Capture the cell that displays the provided text and extract its [x, y] central coordinate. 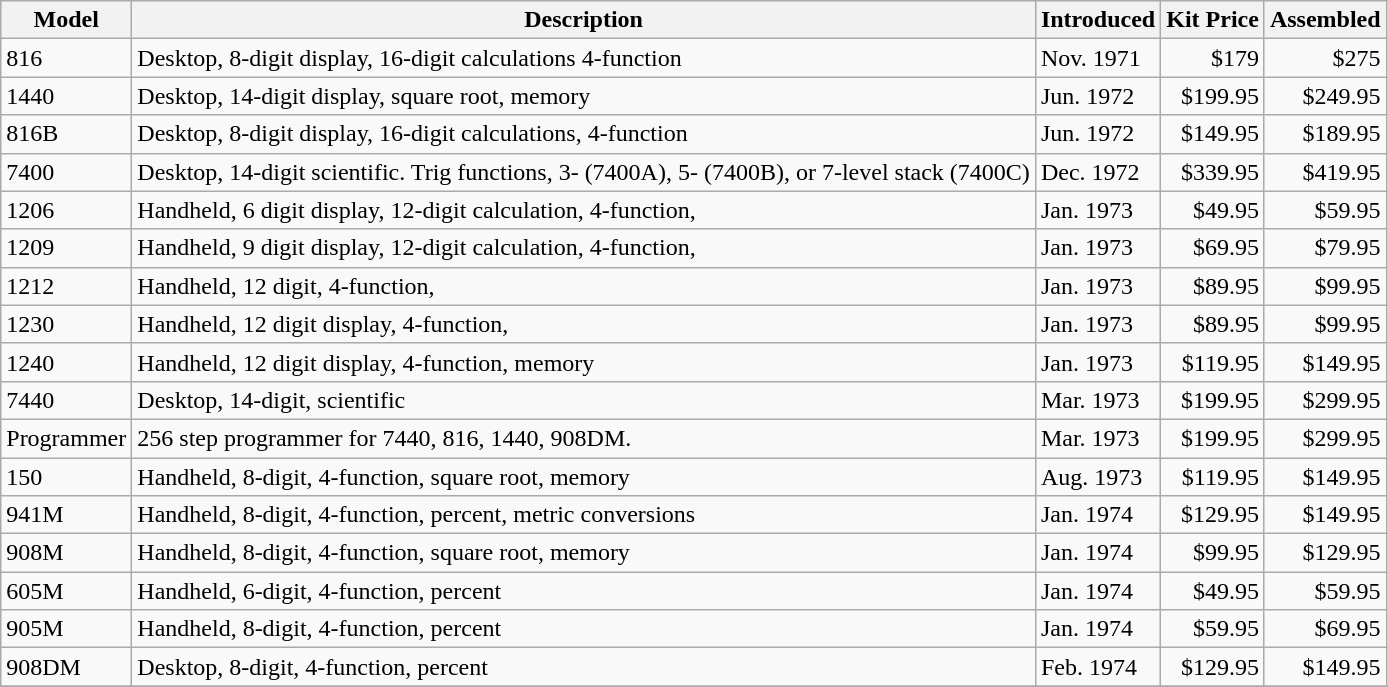
Handheld, 8-digit, 4-function, percent [584, 629]
$249.95 [1325, 96]
Handheld, 9 digit display, 12-digit calculation, 4-function, [584, 248]
7400 [66, 172]
Introduced [1098, 20]
$179 [1213, 58]
905M [66, 629]
$339.95 [1213, 172]
256 step programmer for 7440, 816, 1440, 908DM. [584, 438]
816B [66, 134]
Description [584, 20]
$419.95 [1325, 172]
1206 [66, 210]
908M [66, 553]
1440 [66, 96]
7440 [66, 400]
Model [66, 20]
Dec. 1972 [1098, 172]
941M [66, 515]
1209 [66, 248]
Handheld, 12 digit, 4-function, [584, 286]
Handheld, 6-digit, 4-function, percent [584, 591]
Feb. 1974 [1098, 667]
1230 [66, 324]
605M [66, 591]
$79.95 [1325, 248]
Handheld, 12 digit display, 4-function, [584, 324]
816 [66, 58]
908DM [66, 667]
1212 [66, 286]
Desktop, 8-digit display, 16-digit calculations 4-function [584, 58]
Nov. 1971 [1098, 58]
Desktop, 14-digit display, square root, memory [584, 96]
Handheld, 12 digit display, 4-function, memory [584, 362]
Kit Price [1213, 20]
150 [66, 477]
Handheld, 6 digit display, 12-digit calculation, 4-function, [584, 210]
Programmer [66, 438]
Handheld, 8-digit, 4-function, percent, metric conversions [584, 515]
Aug. 1973 [1098, 477]
$189.95 [1325, 134]
Assembled [1325, 20]
Desktop, 8-digit, 4-function, percent [584, 667]
Desktop, 14-digit scientific. Trig functions, 3- (7400A), 5- (7400B), or 7-level stack (7400C) [584, 172]
Desktop, 14-digit, scientific [584, 400]
$275 [1325, 58]
Desktop, 8-digit display, 16-digit calculations, 4-function [584, 134]
1240 [66, 362]
